Locate the cell with the specified text and output its (X, Y) center coordinate. 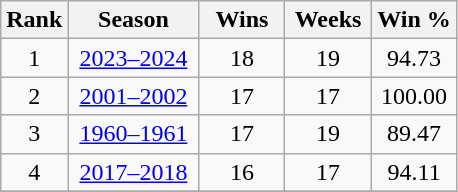
Wins (242, 20)
89.47 (414, 134)
2017–2018 (134, 172)
3 (34, 134)
18 (242, 58)
100.00 (414, 96)
1 (34, 58)
16 (242, 172)
1960–1961 (134, 134)
2 (34, 96)
4 (34, 172)
Weeks (328, 20)
94.11 (414, 172)
2023–2024 (134, 58)
2001–2002 (134, 96)
Rank (34, 20)
94.73 (414, 58)
Win % (414, 20)
Season (134, 20)
